Search for the cell housing the specified text and yield its [X, Y] center coordinate. 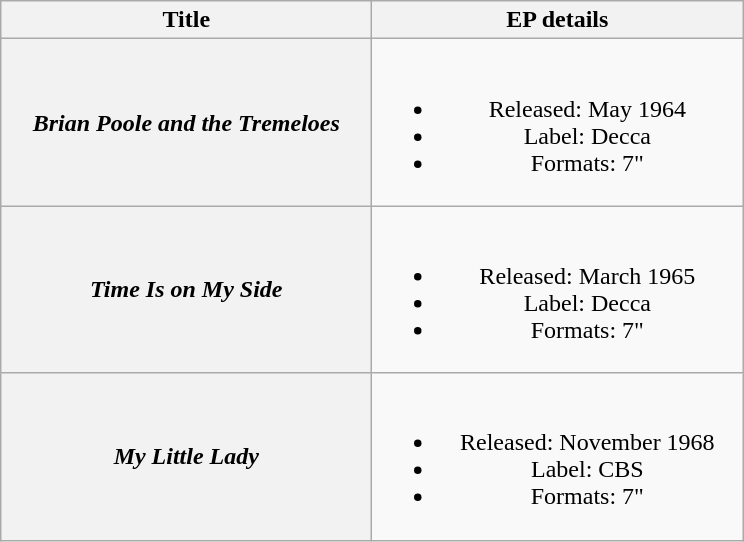
Title [186, 20]
EP details [558, 20]
Time Is on My Side [186, 290]
Released: November 1968Label: CBSFormats: 7" [558, 456]
My Little Lady [186, 456]
Brian Poole and the Tremeloes [186, 122]
Released: March 1965Label: DeccaFormats: 7" [558, 290]
Released: May 1964Label: DeccaFormats: 7" [558, 122]
